Pinpoint the cell where the given text exists, returning its (X, Y) midpoint coordinate. 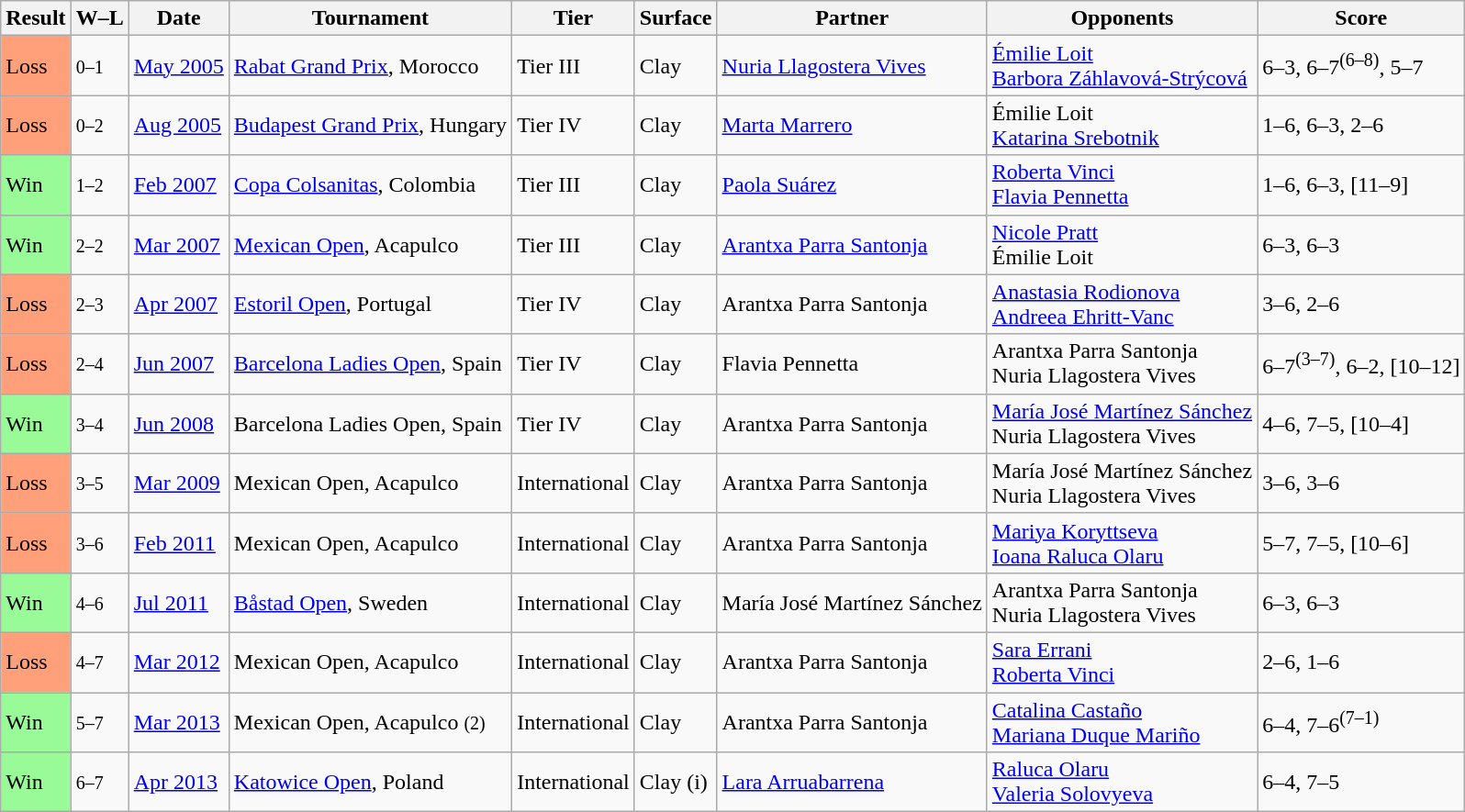
Katowice Open, Poland (370, 782)
Aug 2005 (178, 125)
Opponents (1122, 18)
0–2 (99, 125)
1–6, 6–3, [11–9] (1361, 185)
3–6, 3–6 (1361, 483)
3–6, 2–6 (1361, 305)
4–6 (99, 602)
Feb 2011 (178, 543)
Émilie Loit Barbora Záhlavová-Strýcová (1122, 66)
3–6 (99, 543)
2–4 (99, 363)
2–6, 1–6 (1361, 662)
Flavia Pennetta (852, 363)
Sara Errani Roberta Vinci (1122, 662)
Mar 2012 (178, 662)
Mar 2009 (178, 483)
1–6, 6–3, 2–6 (1361, 125)
2–2 (99, 244)
Mar 2013 (178, 721)
1–2 (99, 185)
Anastasia Rodionova Andreea Ehritt-Vanc (1122, 305)
6–4, 7–6(7–1) (1361, 721)
Result (36, 18)
Båstad Open, Sweden (370, 602)
W–L (99, 18)
Mar 2007 (178, 244)
Catalina Castaño Mariana Duque Mariño (1122, 721)
Apr 2007 (178, 305)
Rabat Grand Prix, Morocco (370, 66)
Nicole Pratt Émilie Loit (1122, 244)
Tournament (370, 18)
Score (1361, 18)
Copa Colsanitas, Colombia (370, 185)
Feb 2007 (178, 185)
6–4, 7–5 (1361, 782)
5–7, 7–5, [10–6] (1361, 543)
Lara Arruabarrena (852, 782)
Partner (852, 18)
Date (178, 18)
Paola Suárez (852, 185)
Jul 2011 (178, 602)
Budapest Grand Prix, Hungary (370, 125)
Marta Marrero (852, 125)
Roberta Vinci Flavia Pennetta (1122, 185)
Clay (i) (676, 782)
Mariya Koryttseva Ioana Raluca Olaru (1122, 543)
3–5 (99, 483)
6–3, 6–7(6–8), 5–7 (1361, 66)
5–7 (99, 721)
6–7 (99, 782)
2–3 (99, 305)
Jun 2008 (178, 424)
Tier (574, 18)
Surface (676, 18)
Émilie Loit Katarina Srebotnik (1122, 125)
Mexican Open, Acapulco (2) (370, 721)
4–6, 7–5, [10–4] (1361, 424)
3–4 (99, 424)
Nuria Llagostera Vives (852, 66)
Estoril Open, Portugal (370, 305)
May 2005 (178, 66)
4–7 (99, 662)
Apr 2013 (178, 782)
Jun 2007 (178, 363)
6–7(3–7), 6–2, [10–12] (1361, 363)
0–1 (99, 66)
Raluca Olaru Valeria Solovyeva (1122, 782)
María José Martínez Sánchez (852, 602)
